Return (X, Y) of the center of cell containing provided text 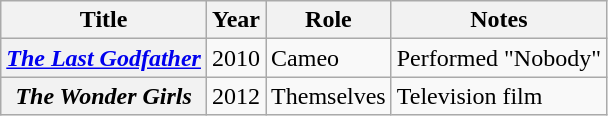
Themselves (329, 96)
Year (236, 20)
Title (104, 20)
Performed "Nobody" (498, 58)
Cameo (329, 58)
Television film (498, 96)
Role (329, 20)
The Last Godfather (104, 58)
The Wonder Girls (104, 96)
2012 (236, 96)
2010 (236, 58)
Notes (498, 20)
